Return (x, y) of the center of cell containing provided text 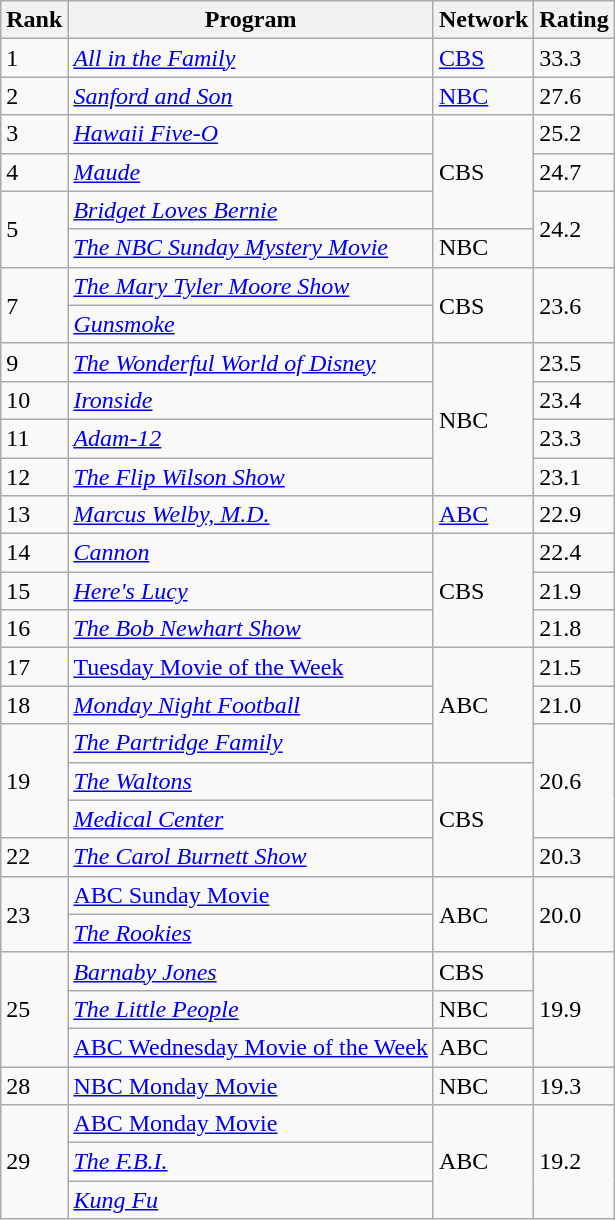
1 (34, 58)
19.2 (574, 1162)
ABC Wednesday Movie of the Week (251, 1047)
18 (34, 705)
21.8 (574, 629)
23.6 (574, 305)
Medical Center (251, 819)
22.4 (574, 553)
NBC Monday Movie (251, 1085)
23.4 (574, 400)
2 (34, 96)
25 (34, 1009)
27.6 (574, 96)
Program (251, 20)
ABC Monday Movie (251, 1124)
The NBC Sunday Mystery Movie (251, 248)
Adam-12 (251, 438)
33.3 (574, 58)
The F.B.I. (251, 1162)
25.2 (574, 134)
Gunsmoke (251, 324)
20.3 (574, 857)
12 (34, 477)
The Bob Newhart Show (251, 629)
14 (34, 553)
24.7 (574, 172)
Barnaby Jones (251, 971)
17 (34, 667)
Monday Night Football (251, 705)
16 (34, 629)
10 (34, 400)
23.5 (574, 362)
Cannon (251, 553)
5 (34, 229)
Ironside (251, 400)
21.5 (574, 667)
Kung Fu (251, 1200)
24.2 (574, 229)
20.6 (574, 781)
22 (34, 857)
Here's Lucy (251, 591)
3 (34, 134)
4 (34, 172)
13 (34, 515)
21.0 (574, 705)
23.3 (574, 438)
9 (34, 362)
The Wonderful World of Disney (251, 362)
19.9 (574, 1009)
The Rookies (251, 933)
22.9 (574, 515)
Maude (251, 172)
19 (34, 781)
Bridget Loves Bernie (251, 210)
Rank (34, 20)
7 (34, 305)
15 (34, 591)
Sanford and Son (251, 96)
The Little People (251, 1009)
The Mary Tyler Moore Show (251, 286)
Marcus Welby, M.D. (251, 515)
11 (34, 438)
23 (34, 914)
All in the Family (251, 58)
Network (483, 20)
The Flip Wilson Show (251, 477)
23.1 (574, 477)
The Carol Burnett Show (251, 857)
28 (34, 1085)
Hawaii Five-O (251, 134)
19.3 (574, 1085)
ABC Sunday Movie (251, 895)
Rating (574, 20)
29 (34, 1162)
21.9 (574, 591)
The Partridge Family (251, 743)
The Waltons (251, 781)
20.0 (574, 914)
Tuesday Movie of the Week (251, 667)
